Find where the given text appears and provide that cell's center as [X, Y] coordinate. 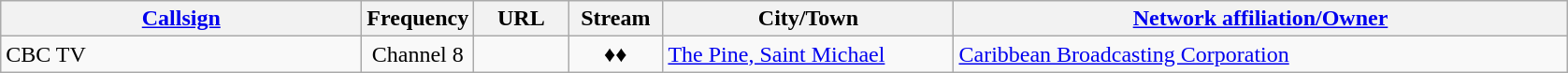
Callsign [181, 19]
Network affiliation/Owner [1260, 19]
♦♦ [615, 54]
CBC TV [181, 54]
Caribbean Broadcasting Corporation [1260, 54]
Frequency [418, 19]
Channel 8 [418, 54]
Stream [615, 19]
City/Town [808, 19]
The Pine, Saint Michael [808, 54]
URL [522, 19]
